Determine the (x, y) coordinate at the center of the cell enclosing the given text.  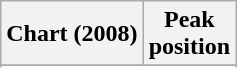
Peakposition (189, 34)
Chart (2008) (72, 34)
